Output the [x, y] coordinate of the center of the cell containing the given text.  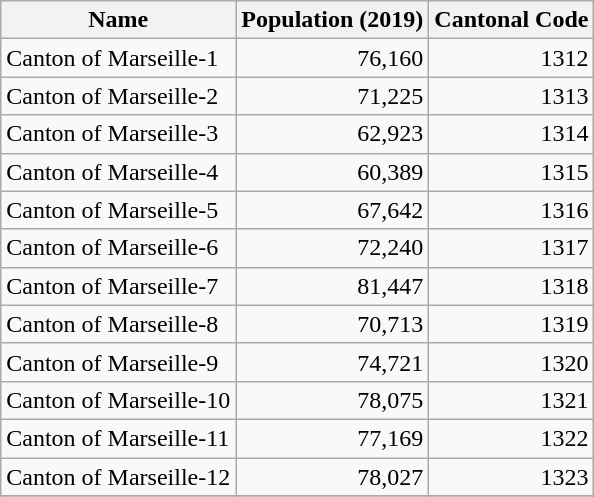
Canton of Marseille-9 [118, 362]
Population (2019) [332, 20]
78,075 [332, 400]
81,447 [332, 286]
1322 [512, 438]
Canton of Marseille-1 [118, 58]
1321 [512, 400]
Canton of Marseille-11 [118, 438]
Canton of Marseille-4 [118, 172]
1318 [512, 286]
1317 [512, 248]
74,721 [332, 362]
Canton of Marseille-5 [118, 210]
Name [118, 20]
1323 [512, 477]
60,389 [332, 172]
72,240 [332, 248]
71,225 [332, 96]
Canton of Marseille-12 [118, 477]
76,160 [332, 58]
77,169 [332, 438]
1312 [512, 58]
1316 [512, 210]
1313 [512, 96]
Canton of Marseille-6 [118, 248]
Canton of Marseille-10 [118, 400]
78,027 [332, 477]
70,713 [332, 324]
1314 [512, 134]
Canton of Marseille-2 [118, 96]
1320 [512, 362]
Canton of Marseille-8 [118, 324]
62,923 [332, 134]
Cantonal Code [512, 20]
Canton of Marseille-7 [118, 286]
Canton of Marseille-3 [118, 134]
67,642 [332, 210]
1315 [512, 172]
1319 [512, 324]
